For the text-containing cell, return its midpoint in [X, Y] coordinate format. 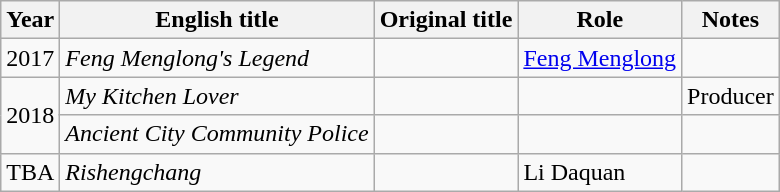
My Kitchen Lover [217, 96]
Original title [446, 20]
Year [30, 20]
Feng Menglong's Legend [217, 58]
Notes [731, 20]
Producer [731, 96]
2017 [30, 58]
Feng Menglong [600, 58]
English title [217, 20]
Ancient City Community Police [217, 134]
Role [600, 20]
2018 [30, 115]
TBA [30, 172]
Li Daquan [600, 172]
Rishengchang [217, 172]
